Extract the [x, y] coordinate from the center of the cell holding the provided text.  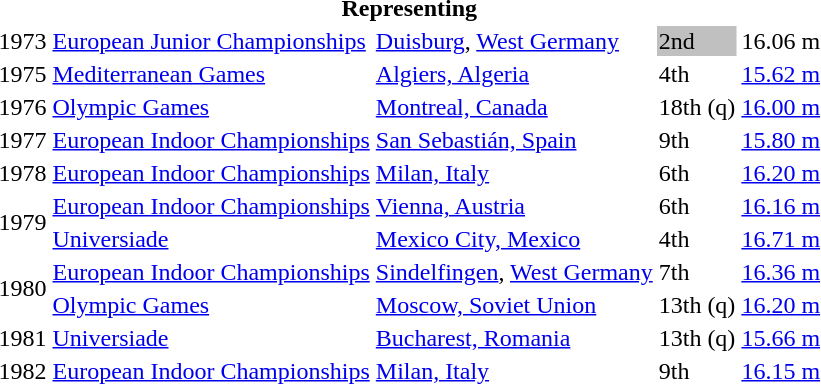
San Sebastián, Spain [514, 140]
Mexico City, Mexico [514, 239]
18th (q) [697, 107]
Milan, Italy [514, 173]
Moscow, Soviet Union [514, 305]
2nd [697, 41]
7th [697, 272]
Vienna, Austria [514, 206]
Sindelfingen, West Germany [514, 272]
European Junior Championships [211, 41]
9th [697, 140]
Montreal, Canada [514, 107]
Duisburg, West Germany [514, 41]
Mediterranean Games [211, 74]
Algiers, Algeria [514, 74]
Bucharest, Romania [514, 338]
